Return the [X, Y] coordinate for the center point of the cell that contains the specified text.  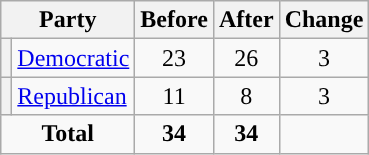
Democratic [74, 58]
Before [174, 20]
Change [324, 20]
8 [246, 96]
11 [174, 96]
Party [68, 20]
After [246, 20]
26 [246, 58]
23 [174, 58]
Republican [74, 96]
Total [68, 134]
